Find where the given text appears and provide that cell's center as (x, y) coordinate. 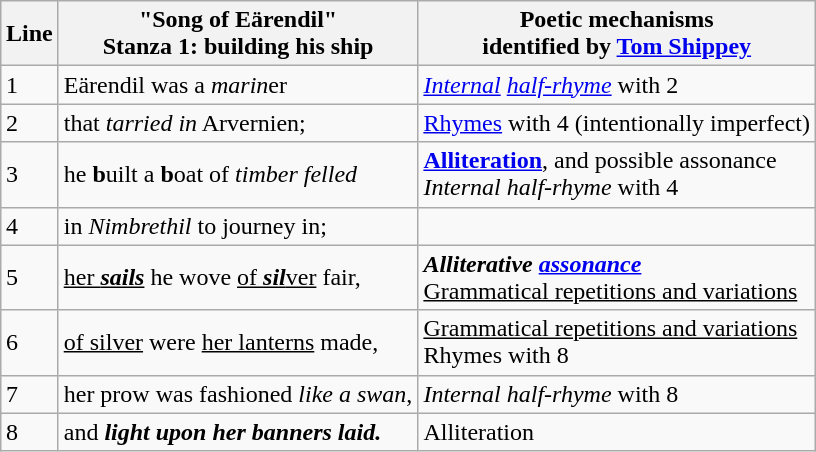
1 (29, 85)
Line (29, 34)
7 (29, 394)
of silver were her lanterns made, (238, 342)
Rhymes with 4 (intentionally imperfect) (617, 123)
he built a boat of timber felled (238, 174)
Eärendil was a mariner (238, 85)
her sails he wove of silver fair, (238, 278)
and light upon her banners laid. (238, 432)
5 (29, 278)
Grammatical repetitions and variationsRhymes with 8 (617, 342)
that tarried in Arvernien; (238, 123)
Alliteration (617, 432)
in Nimbrethil to journey in; (238, 226)
Alliteration, and possible assonance Internal half-rhyme with 4 (617, 174)
3 (29, 174)
6 (29, 342)
her prow was fashioned like a swan, (238, 394)
Internal half-rhyme with 8 (617, 394)
"Song of Eärendil"Stanza 1: building his ship (238, 34)
4 (29, 226)
2 (29, 123)
Poetic mechanismsidentified by Tom Shippey (617, 34)
Internal half-rhyme with 2 (617, 85)
8 (29, 432)
Alliterative assonanceGrammatical repetitions and variations (617, 278)
